Extract the [X, Y] coordinate from the center of the cell holding the provided text.  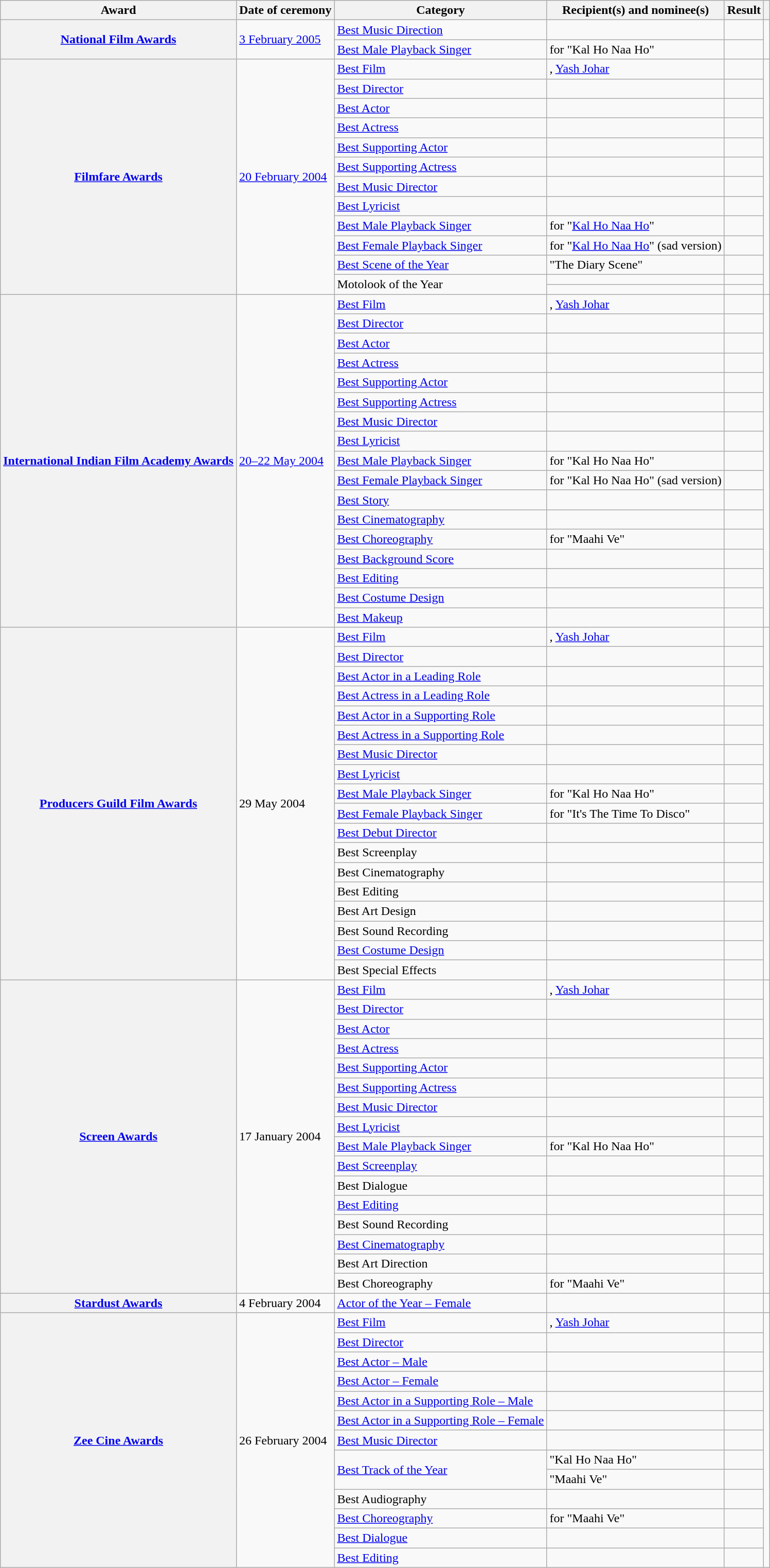
Best Actor in a Leading Role [440, 676]
National Film Awards [118, 40]
Zee Cine Awards [118, 1440]
Best Story [440, 500]
20–22 May 2004 [285, 461]
Best Audiography [440, 1499]
Category [440, 10]
Best Actor in a Supporting Role – Female [440, 1420]
Motolook of the Year [440, 285]
Best Actress in a Supporting Role [440, 735]
Best Debut Director [440, 833]
3 February 2005 [285, 40]
26 February 2004 [285, 1440]
Screen Awards [118, 1136]
Best Background Score [440, 558]
Best Actor – Male [440, 1362]
29 May 2004 [285, 804]
Date of ceremony [285, 10]
Best Scene of the Year [440, 265]
Producers Guild Film Awards [118, 804]
International Indian Film Academy Awards [118, 461]
Best Special Effects [440, 970]
20 February 2004 [285, 177]
Actor of the Year – Female [440, 1303]
Best Music Direction [440, 30]
Best Actor – Female [440, 1381]
Award [118, 10]
Stardust Awards [118, 1303]
"Maahi Ve" [636, 1479]
Best Actor in a Supporting Role – Male [440, 1401]
Best Art Design [440, 911]
"Kal Ho Naa Ho" [636, 1459]
Result [744, 10]
Best Actor in a Supporting Role [440, 715]
Recipient(s) and nominee(s) [636, 10]
Best Actress in a Leading Role [440, 696]
for "It's The Time To Disco" [636, 813]
4 February 2004 [285, 1303]
Filmfare Awards [118, 177]
Best Art Direction [440, 1264]
17 January 2004 [285, 1136]
Best Track of the Year [440, 1469]
Best Makeup [440, 618]
"The Diary Scene" [636, 265]
